For the text-containing cell, return its midpoint in (x, y) coordinate format. 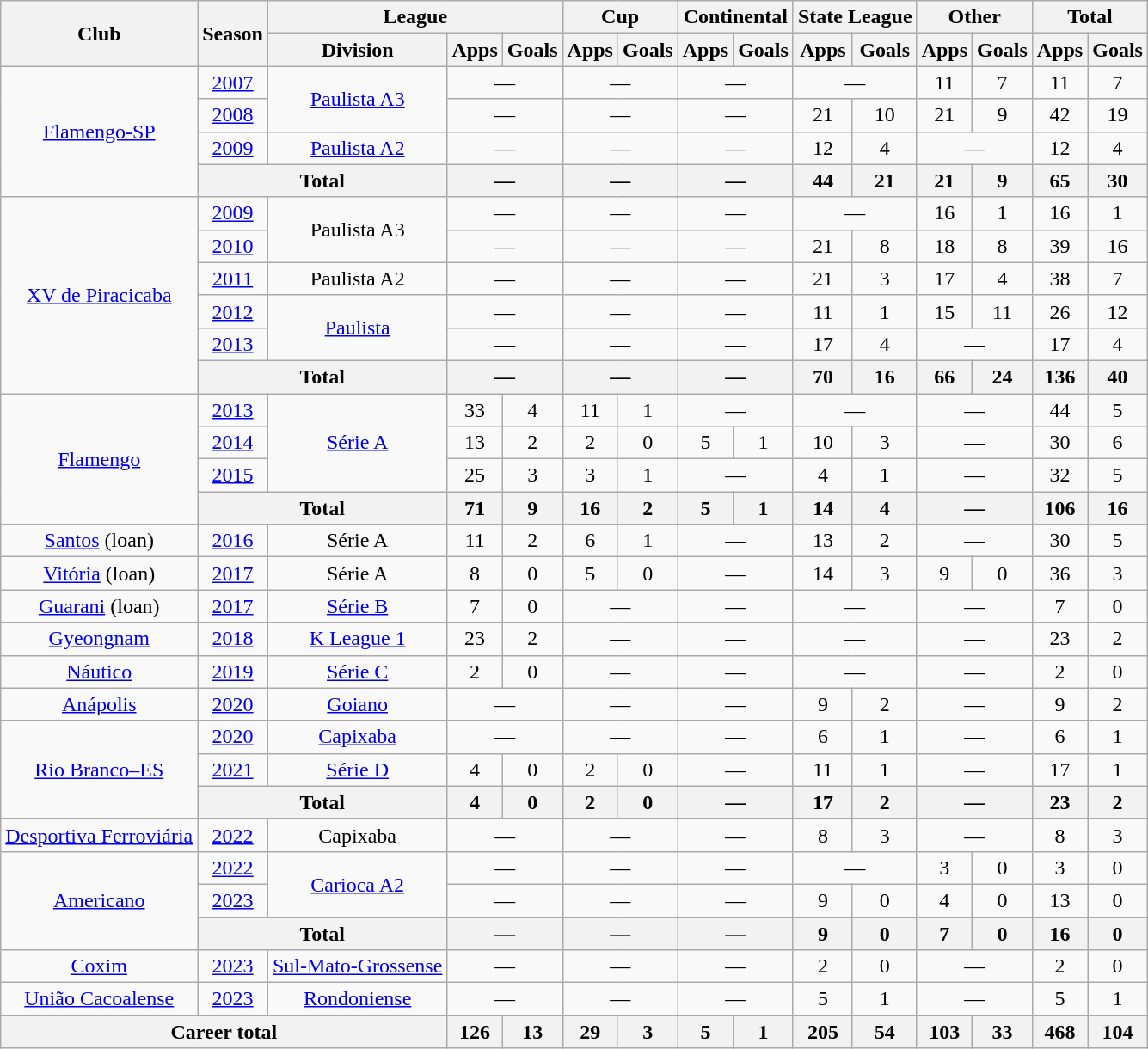
39 (1059, 246)
54 (884, 1032)
70 (822, 377)
2012 (233, 311)
League (414, 17)
Vitória (loan) (100, 574)
Goiano (357, 704)
Série B (357, 606)
2010 (233, 246)
Flamengo-SP (100, 132)
K League 1 (357, 639)
Flamengo (100, 459)
205 (822, 1032)
União Cacoalense (100, 999)
2015 (233, 475)
Carioca A2 (357, 884)
468 (1059, 1032)
104 (1118, 1032)
25 (475, 475)
2016 (233, 541)
2019 (233, 672)
Cup (620, 17)
71 (475, 508)
Paulista (357, 328)
24 (1003, 377)
19 (1118, 115)
Santos (loan) (100, 541)
Série D (357, 770)
106 (1059, 508)
State League (855, 17)
40 (1118, 377)
Americano (100, 900)
66 (944, 377)
2018 (233, 639)
Continental (735, 17)
Season (233, 34)
Desportiva Ferroviária (100, 835)
XV de Piracicaba (100, 295)
42 (1059, 115)
Rondoniense (357, 999)
32 (1059, 475)
Coxim (100, 966)
Other (974, 17)
Guarani (loan) (100, 606)
Career total (224, 1032)
Anápolis (100, 704)
29 (590, 1032)
Gyeongnam (100, 639)
Rio Branco–ES (100, 770)
2014 (233, 443)
18 (944, 246)
15 (944, 311)
2007 (233, 83)
103 (944, 1032)
36 (1059, 574)
65 (1059, 181)
Série C (357, 672)
Sul-Mato-Grossense (357, 966)
26 (1059, 311)
136 (1059, 377)
Club (100, 34)
Division (357, 50)
2008 (233, 115)
38 (1059, 279)
2011 (233, 279)
Náutico (100, 672)
126 (475, 1032)
2021 (233, 770)
